Capture the cell that displays the provided text and extract its [X, Y] central coordinate. 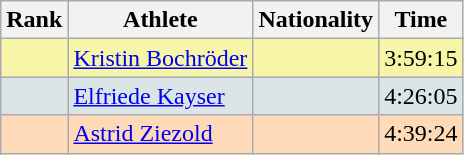
4:39:24 [421, 134]
Elfriede Kayser [160, 96]
Athlete [160, 20]
Nationality [316, 20]
3:59:15 [421, 58]
Astrid Ziezold [160, 134]
Time [421, 20]
4:26:05 [421, 96]
Rank [34, 20]
Kristin Bochröder [160, 58]
